Detect which cell encompasses the target text, then output its (x, y) center coordinate. 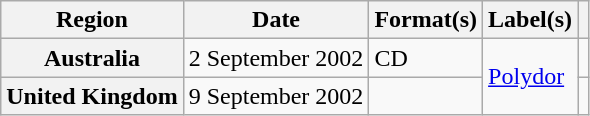
CD (426, 58)
United Kingdom (92, 96)
9 September 2002 (276, 96)
Region (92, 20)
Polydor (530, 77)
Date (276, 20)
2 September 2002 (276, 58)
Label(s) (530, 20)
Format(s) (426, 20)
Australia (92, 58)
